Determine the [x, y] coordinate at the center of the cell enclosing the given text.  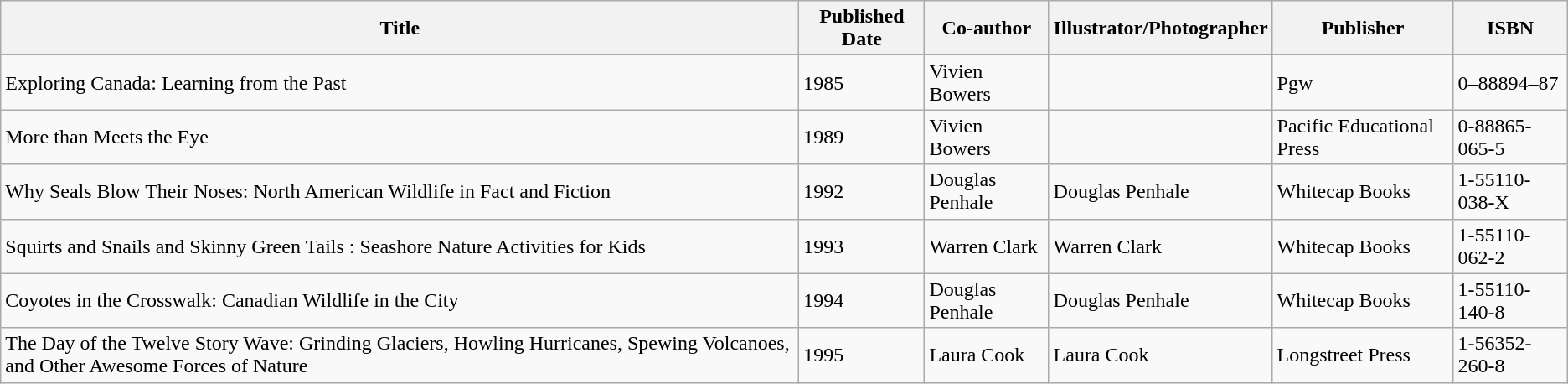
1-55110-062-2 [1510, 246]
More than Meets the Eye [400, 138]
1995 [862, 355]
1985 [862, 82]
Publisher [1363, 29]
Pacific Educational Press [1363, 138]
Coyotes in the Crosswalk: Canadian Wildlife in the City [400, 300]
1992 [862, 191]
1989 [862, 138]
1993 [862, 246]
0–88894–87 [1510, 82]
1994 [862, 300]
Pgw [1363, 82]
Squirts and Snails and Skinny Green Tails : Seashore Nature Activities for Kids [400, 246]
ISBN [1510, 29]
1-55110-140-8 [1510, 300]
Longstreet Press [1363, 355]
0-88865-065-5 [1510, 138]
Published Date [862, 29]
Title [400, 29]
Why Seals Blow Their Noses: North American Wildlife in Fact and Fiction [400, 191]
1-55110-038-X [1510, 191]
1-56352-260-8 [1510, 355]
Illustrator/Photographer [1161, 29]
The Day of the Twelve Story Wave: Grinding Glaciers, Howling Hurricanes, Spewing Volcanoes, and Other Awesome Forces of Nature [400, 355]
Exploring Canada: Learning from the Past [400, 82]
Co-author [987, 29]
